Return the [x, y] coordinate for the center point of the cell that contains the specified text.  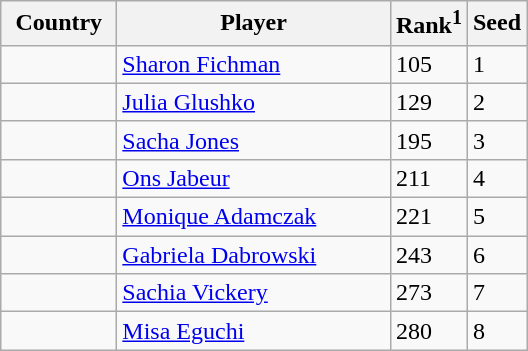
280 [428, 331]
Rank1 [428, 24]
Ons Jabeur [254, 178]
6 [496, 255]
Player [254, 24]
Country [59, 24]
Misa Eguchi [254, 331]
Sharon Fichman [254, 64]
Gabriela Dabrowski [254, 255]
4 [496, 178]
273 [428, 293]
1 [496, 64]
Seed [496, 24]
129 [428, 102]
Sacha Jones [254, 140]
Sachia Vickery [254, 293]
105 [428, 64]
221 [428, 217]
243 [428, 255]
3 [496, 140]
195 [428, 140]
7 [496, 293]
5 [496, 217]
8 [496, 331]
Julia Glushko [254, 102]
2 [496, 102]
211 [428, 178]
Monique Adamczak [254, 217]
